Pinpoint the cell where the given text exists, returning its [X, Y] midpoint coordinate. 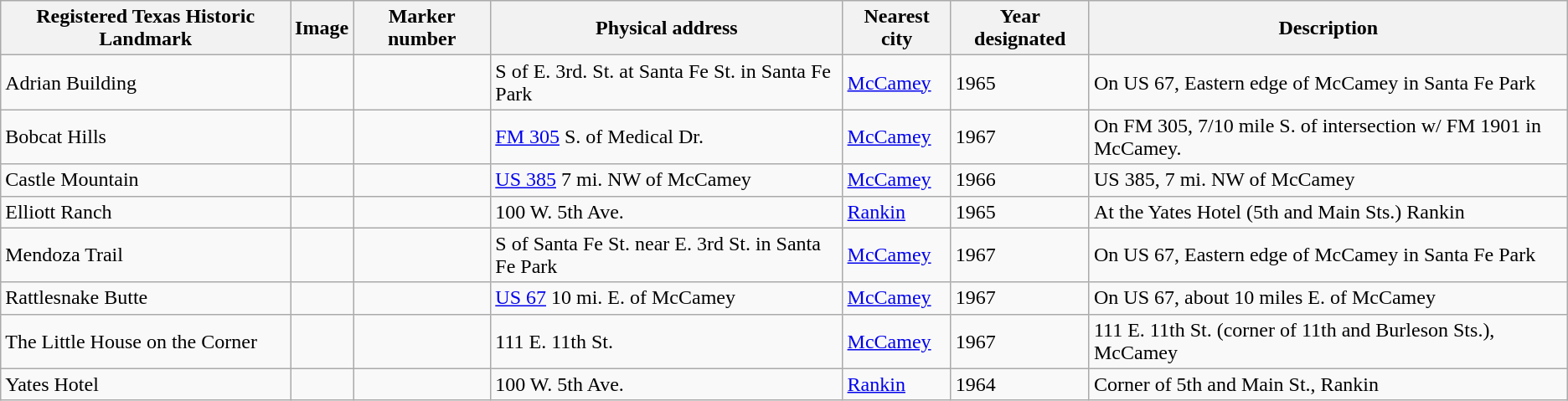
Description [1328, 28]
1966 [1020, 180]
US 67 10 mi. E. of McCamey [667, 298]
Year designated [1020, 28]
At the Yates Hotel (5th and Main Sts.) Rankin [1328, 212]
US 385 7 mi. NW of McCamey [667, 180]
Bobcat Hills [146, 137]
Mendoza Trail [146, 254]
On US 67, about 10 miles E. of McCamey [1328, 298]
Image [322, 28]
1964 [1020, 384]
Marker number [422, 28]
S of E. 3rd. St. at Santa Fe St. in Santa Fe Park [667, 82]
S of Santa Fe St. near E. 3rd St. in Santa Fe Park [667, 254]
Rattlesnake Butte [146, 298]
FM 305 S. of Medical Dr. [667, 137]
US 385, 7 mi. NW of McCamey [1328, 180]
111 E. 11th St. (corner of 11th and Burleson Sts.), McCamey [1328, 342]
Physical address [667, 28]
111 E. 11th St. [667, 342]
Registered Texas Historic Landmark [146, 28]
Nearest city [896, 28]
Castle Mountain [146, 180]
Elliott Ranch [146, 212]
Adrian Building [146, 82]
Yates Hotel [146, 384]
The Little House on the Corner [146, 342]
Corner of 5th and Main St., Rankin [1328, 384]
On FM 305, 7/10 mile S. of intersection w/ FM 1901 in McCamey. [1328, 137]
